For the text-containing cell, return its midpoint in (X, Y) coordinate format. 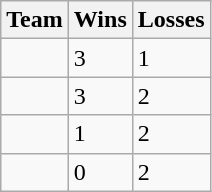
Team (35, 20)
0 (100, 172)
Wins (100, 20)
Losses (171, 20)
